Detect which cell encompasses the target text, then output its (X, Y) center coordinate. 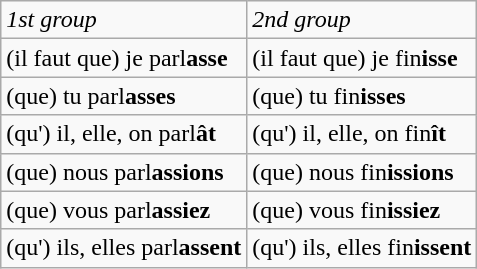
(qu') ils, elles parlassent (124, 248)
(qu') il, elle, on parlât (124, 134)
(que) tu parlasses (124, 96)
2nd group (362, 20)
(que) vous parlassiez (124, 210)
1st group (124, 20)
(que) nous finissions (362, 172)
(qu') il, elle, on finît (362, 134)
(que) tu finisses (362, 96)
(que) nous parlassions (124, 172)
(que) vous finissiez (362, 210)
(il faut que) je parlasse (124, 58)
(il faut que) je finisse (362, 58)
(qu') ils, elles finissent (362, 248)
